For the text-containing cell, return its midpoint in [X, Y] coordinate format. 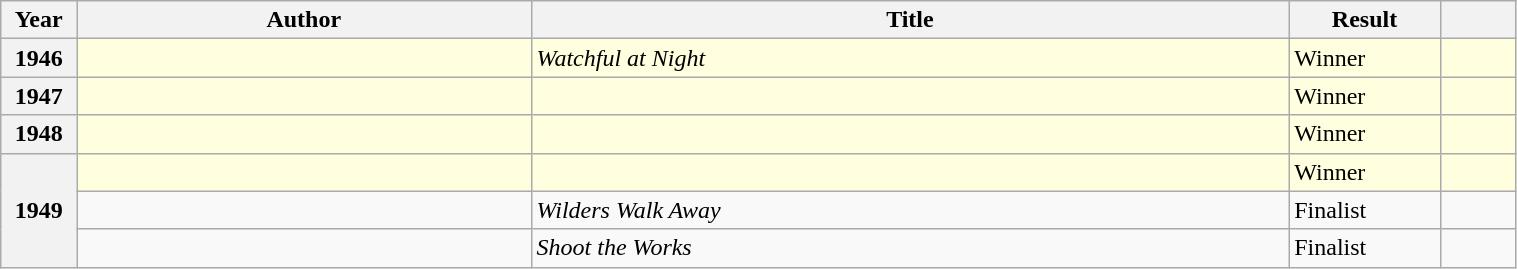
1949 [39, 210]
Result [1365, 20]
Watchful at Night [910, 58]
Author [304, 20]
Shoot the Works [910, 248]
1946 [39, 58]
Year [39, 20]
Wilders Walk Away [910, 210]
1947 [39, 96]
Title [910, 20]
1948 [39, 134]
